Scan for the cell matching the given text and deliver its (x, y) coordinate at center. 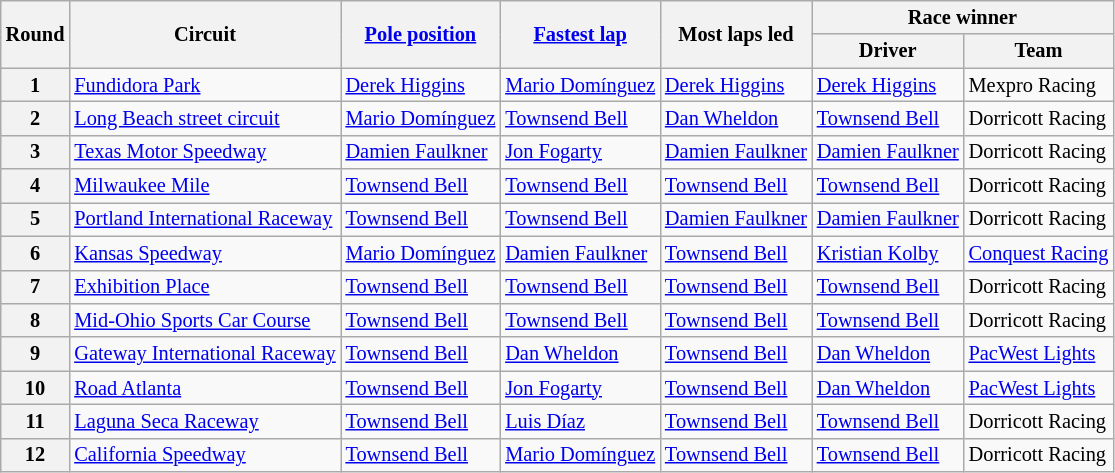
Pole position (421, 34)
Milwaukee Mile (204, 186)
Kristian Kolby (888, 253)
9 (36, 354)
Road Atlanta (204, 388)
2 (36, 118)
Luis Díaz (580, 421)
3 (36, 152)
Fundidora Park (204, 85)
Long Beach street circuit (204, 118)
Laguna Seca Raceway (204, 421)
Conquest Racing (1039, 253)
Most laps led (736, 34)
7 (36, 287)
Mexpro Racing (1039, 85)
11 (36, 421)
Texas Motor Speedway (204, 152)
Round (36, 34)
Driver (888, 51)
6 (36, 253)
Kansas Speedway (204, 253)
4 (36, 186)
8 (36, 320)
Race winner (962, 17)
Mid-Ohio Sports Car Course (204, 320)
Exhibition Place (204, 287)
Circuit (204, 34)
12 (36, 455)
10 (36, 388)
1 (36, 85)
Gateway International Raceway (204, 354)
Fastest lap (580, 34)
California Speedway (204, 455)
Portland International Raceway (204, 219)
Team (1039, 51)
5 (36, 219)
